Capture the cell that displays the provided text and extract its (x, y) central coordinate. 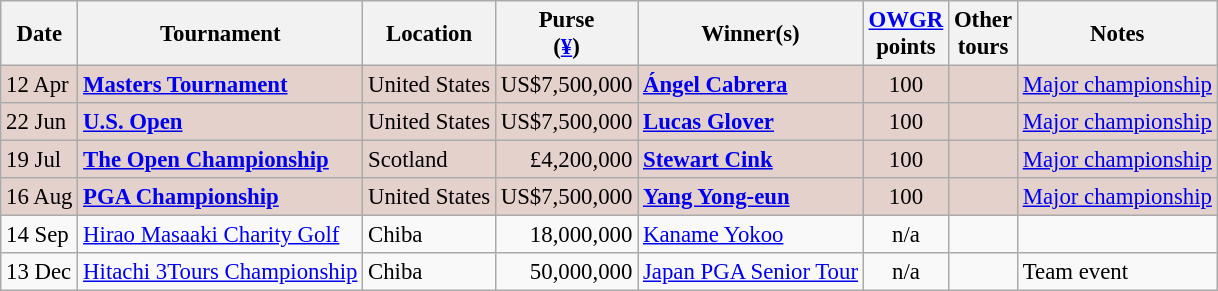
Winner(s) (751, 34)
Yang Yong-eun (751, 197)
19 Jul (40, 160)
PGA Championship (220, 197)
Kaname Yokoo (751, 235)
18,000,000 (566, 235)
Othertours (984, 34)
Ángel Cabrera (751, 85)
Chiba (430, 235)
Masters Tournament (220, 85)
OWGRpoints (906, 34)
Date (40, 34)
Purse(¥) (566, 34)
Lucas Glover (751, 122)
Stewart Cink (751, 160)
Notes (1117, 34)
n/a (906, 235)
Hirao Masaaki Charity Golf (220, 235)
Scotland (430, 160)
Location (430, 34)
The Open Championship (220, 160)
16 Aug (40, 197)
14 Sep (40, 235)
U.S. Open (220, 122)
12 Apr (40, 85)
£4,200,000 (566, 160)
22 Jun (40, 122)
Tournament (220, 34)
